For the text-containing cell, return its midpoint in (x, y) coordinate format. 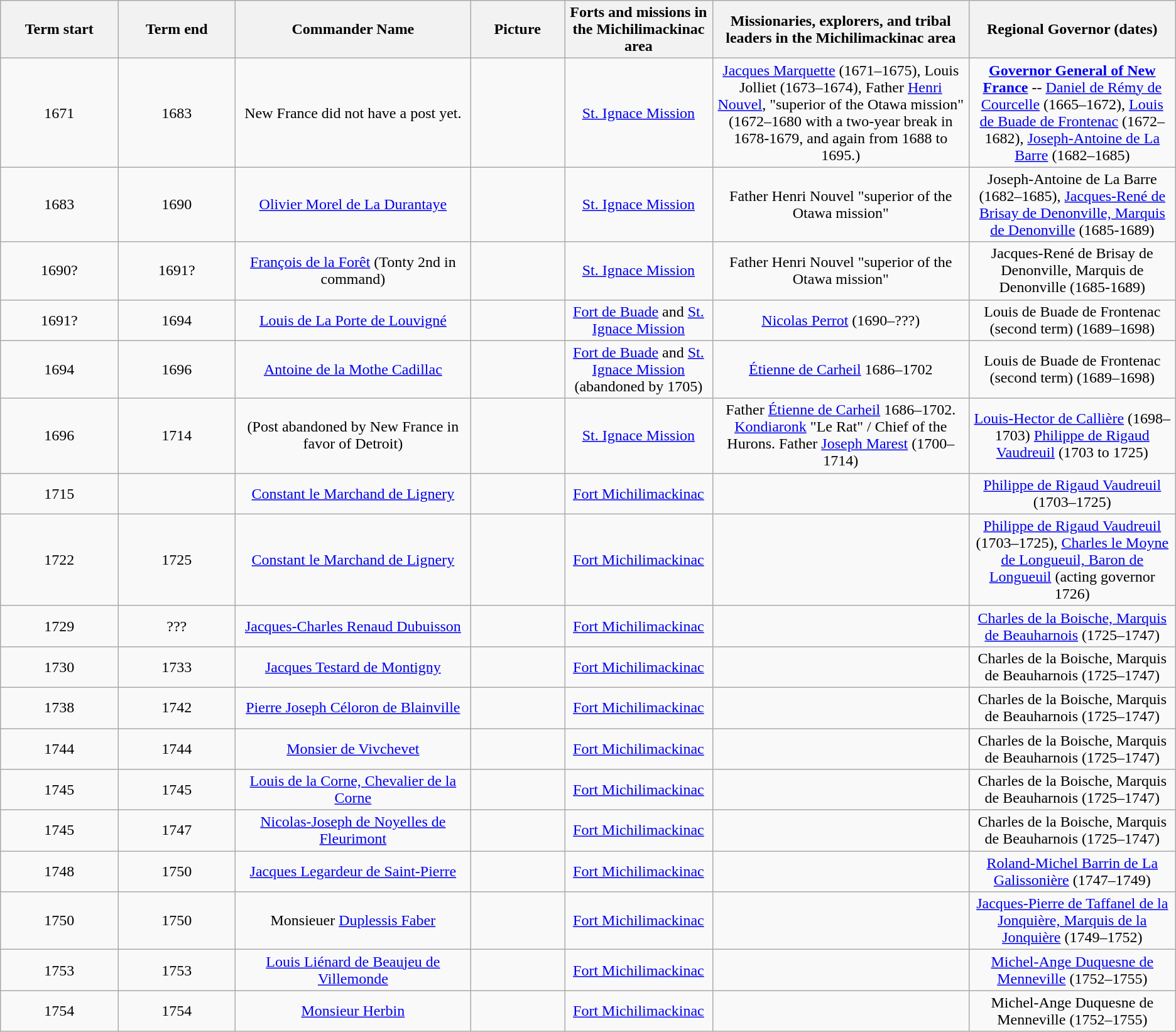
Commander Name (353, 30)
Term start (59, 30)
Father Étienne de Carheil 1686–1702. Kondiaronk "Le Rat" / Chief of the Hurons. Father Joseph Marest (1700–1714) (841, 436)
1690 (177, 205)
Fort de Buade and St. Ignace Mission (abandoned by 1705) (639, 369)
Jacques Testard de Montigny (353, 667)
1733 (177, 667)
François de la Forêt (Tonty 2nd in command) (353, 271)
??? (177, 626)
1730 (59, 667)
Picture (518, 30)
Antoine de la Mothe Cadillac (353, 369)
Term end (177, 30)
Monsieur Herbin (353, 1011)
Nicolas-Joseph de Noyelles de Fleurimont (353, 830)
1690? (59, 271)
Monsieuer Duplessis Faber (353, 921)
Jacques-Pierre de Taffanel de la Jonquière, Marquis de la Jonquière (1749–1752) (1072, 921)
1715 (59, 494)
1722 (59, 560)
Louis de la Corne, Chevalier de la Corne (353, 790)
Nicolas Perrot (1690–???) (841, 320)
1738 (59, 707)
(Post abandoned by New France in favor of Detroit) (353, 436)
1748 (59, 872)
Jacques Legardeur de Saint-Pierre (353, 872)
Roland-Michel Barrin de La Galissonière (1747–1749) (1072, 872)
Louis Liénard de Beaujeu de Villemonde (353, 970)
Olivier Morel de La Durantaye (353, 205)
New France did not have a post yet. (353, 113)
Missionaries, explorers, and tribal leaders in the Michilimackinac area (841, 30)
Fort de Buade and St. Ignace Mission (639, 320)
Philippe de Rigaud Vaudreuil (1703–1725), Charles le Moyne de Longueuil, Baron de Longueuil (acting governor 1726) (1072, 560)
Pierre Joseph Céloron de Blainville (353, 707)
1714 (177, 436)
Jacques-René de Brisay de Denonville, Marquis de Denonville (1685-1689) (1072, 271)
Regional Governor (dates) (1072, 30)
Philippe de Rigaud Vaudreuil (1703–1725) (1072, 494)
1725 (177, 560)
1747 (177, 830)
1729 (59, 626)
1671 (59, 113)
Joseph-Antoine de La Barre (1682–1685), Jacques-René de Brisay de Denonville, Marquis de Denonville (1685-1689) (1072, 205)
Étienne de Carheil 1686–1702 (841, 369)
Louis-Hector de Callière (1698–1703) Philippe de Rigaud Vaudreuil (1703 to 1725) (1072, 436)
Jacques-Charles Renaud Dubuisson (353, 626)
Louis de La Porte de Louvigné (353, 320)
1742 (177, 707)
Monsier de Vivchevet (353, 749)
Forts and missions in the Michilimackinac area (639, 30)
